Extract the (x, y) coordinate from the center of the cell holding the provided text.  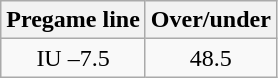
48.5 (210, 58)
IU –7.5 (74, 58)
Pregame line (74, 20)
Over/under (210, 20)
